Find where the given text appears and provide that cell's center as [x, y] coordinate. 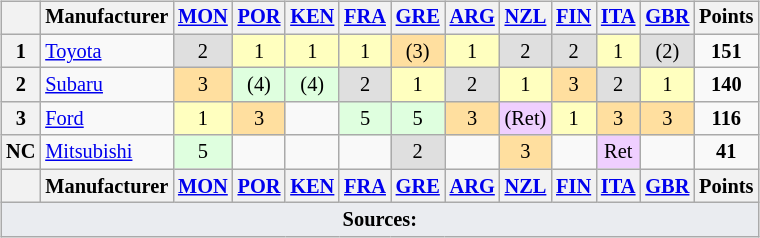
Ret [618, 152]
(2) [667, 51]
Sources: [380, 220]
Toyota [106, 51]
Subaru [106, 85]
41 [726, 152]
(Ret) [526, 119]
140 [726, 85]
116 [726, 119]
NC [20, 152]
(3) [418, 51]
Ford [106, 119]
151 [726, 51]
Mitsubishi [106, 152]
